Determine the [x, y] coordinate at the center of the cell enclosing the given text.  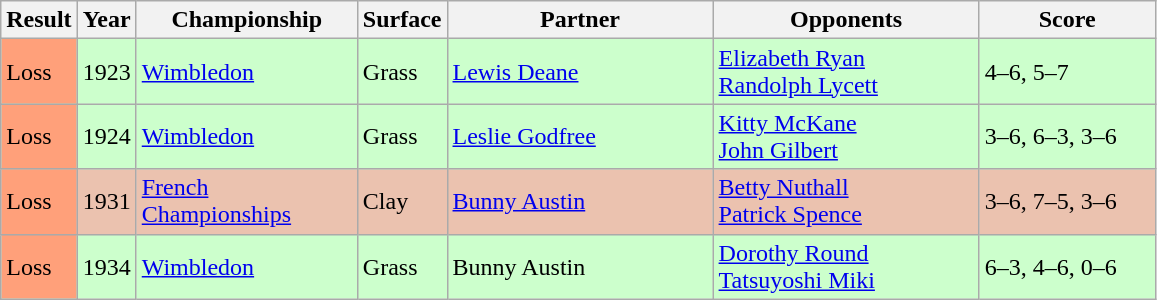
French Championships [246, 202]
1924 [106, 136]
Surface [402, 20]
Opponents [846, 20]
3–6, 7–5, 3–6 [1067, 202]
Betty Nuthall Patrick Spence [846, 202]
Elizabeth Ryan Randolph Lycett [846, 72]
Championship [246, 20]
Year [106, 20]
Result [39, 20]
Clay [402, 202]
4–6, 5–7 [1067, 72]
Score [1067, 20]
Lewis Deane [580, 72]
1923 [106, 72]
Kitty McKane John Gilbert [846, 136]
6–3, 4–6, 0–6 [1067, 266]
1934 [106, 266]
3–6, 6–3, 3–6 [1067, 136]
Partner [580, 20]
Dorothy Round Tatsuyoshi Miki [846, 266]
Leslie Godfree [580, 136]
1931 [106, 202]
